Return the (x, y) coordinate for the center point of the cell that contains the specified text.  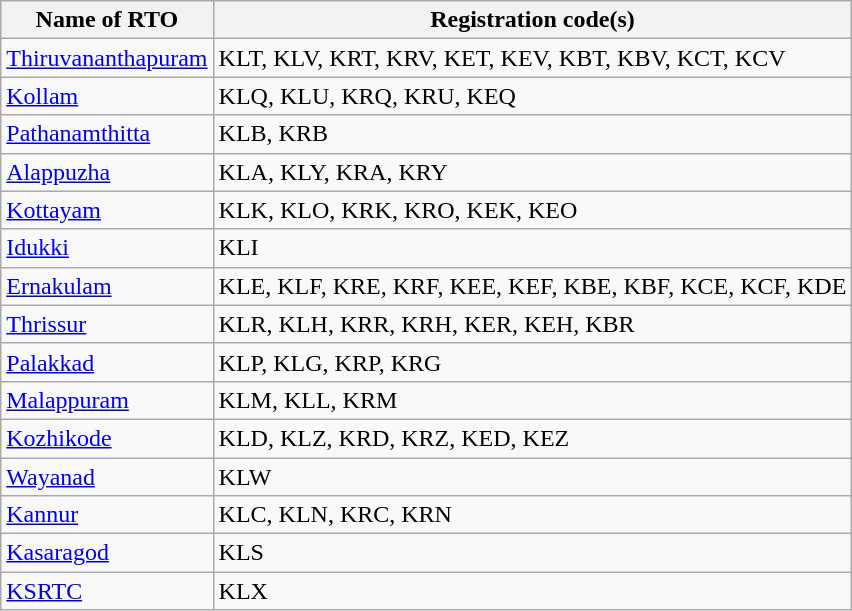
KLP, KLG, KRP, KRG (532, 362)
Wayanad (107, 477)
Kasaragod (107, 553)
KLR, KLH, KRR, KRH, KER, KEH, KBR (532, 324)
Registration code(s) (532, 20)
KLB, KRB (532, 134)
KLW (532, 477)
KLE, KLF, KRE, KRF, KEE, KEF, KBE, KBF, KCE, KCF, KDE (532, 286)
Name of RTO (107, 20)
KLX (532, 591)
Alappuzha (107, 172)
KLM, KLL, KRM (532, 400)
Idukki (107, 248)
Ernakulam (107, 286)
Kannur (107, 515)
KLA, KLY, KRA, KRY (532, 172)
KLT, KLV, KRT, KRV, KET, KEV, KBT, KBV, KCT, KCV (532, 58)
Pathanamthitta (107, 134)
Thiruvananthapuram (107, 58)
KLD, KLZ, KRD, KRZ, KED, KEZ (532, 438)
Kozhikode (107, 438)
Palakkad (107, 362)
Kottayam (107, 210)
Kollam (107, 96)
KLQ, KLU, KRQ, KRU, KEQ (532, 96)
KLI (532, 248)
KLS (532, 553)
Malappuram (107, 400)
KLK, KLO, KRK, KRO, KEK, KEO (532, 210)
KLC, KLN, KRC, KRN (532, 515)
Thrissur (107, 324)
KSRTC (107, 591)
